Detect which cell encompasses the target text, then output its (x, y) center coordinate. 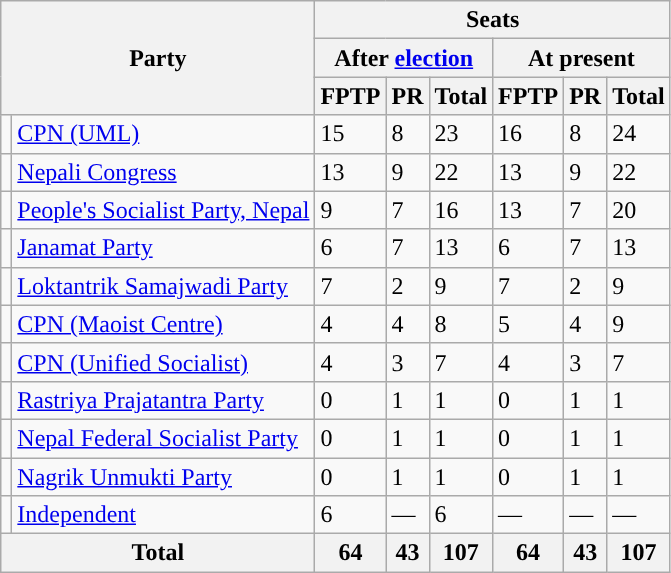
5 (528, 324)
Nepal Federal Socialist Party (164, 438)
Rastriya Prajatantra Party (164, 400)
Party (158, 58)
At present (582, 58)
People's Socialist Party, Nepal (164, 210)
15 (350, 134)
Janamat Party (164, 248)
20 (639, 210)
Nepali Congress (164, 172)
After election (404, 58)
CPN (Unified Socialist) (164, 362)
Loktantrik Samajwadi Party (164, 286)
CPN (UML) (164, 134)
CPN (Maoist Centre) (164, 324)
23 (461, 134)
Nagrik Unmukti Party (164, 477)
24 (639, 134)
Independent (164, 515)
Seats (492, 20)
